Return (x, y) of the center of cell containing provided text 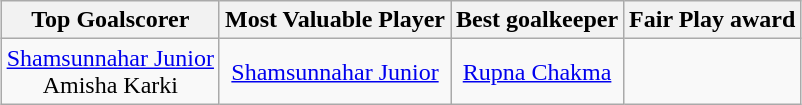
Rupna Chakma (538, 72)
Best goalkeeper (538, 20)
Shamsunnahar Junior Amisha Karki (110, 72)
Fair Play award (712, 20)
Most Valuable Player (334, 20)
Shamsunnahar Junior (334, 72)
Top Goalscorer (110, 20)
